Return the [X, Y] coordinate for the center point of the cell that contains the specified text.  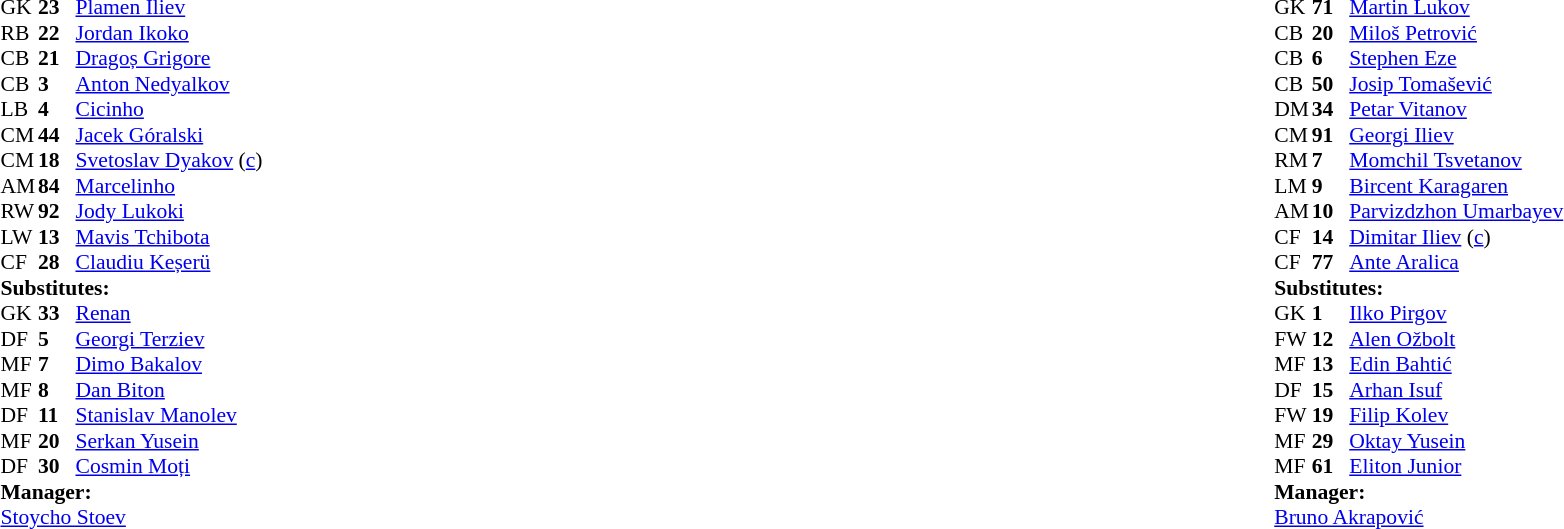
Claudiu Keșerü [170, 263]
91 [1331, 135]
Cosmin Moți [170, 467]
61 [1331, 467]
Jody Lukoki [170, 211]
RW [19, 211]
50 [1331, 84]
Ante Aralica [1456, 263]
11 [57, 415]
Marcelinho [170, 186]
77 [1331, 263]
Dan Biton [170, 390]
9 [1331, 186]
92 [57, 211]
3 [57, 84]
Georgi Terziev [170, 339]
Svetoslav Dyakov (c) [170, 161]
15 [1331, 390]
18 [57, 161]
Jordan Ikoko [170, 33]
Renan [170, 313]
28 [57, 263]
RB [19, 33]
Miloš Petrović [1456, 33]
Petar Vitanov [1456, 109]
RM [1293, 161]
1 [1331, 313]
Edin Bahtić [1456, 365]
Stephen Eze [1456, 59]
22 [57, 33]
Parvizdzhon Umarbayev [1456, 211]
29 [1331, 441]
14 [1331, 237]
Eliton Junior [1456, 467]
Mavis Tchibota [170, 237]
84 [57, 186]
Oktay Yusein [1456, 441]
Cicinho [170, 109]
6 [1331, 59]
12 [1331, 339]
Anton Nedyalkov [170, 84]
Filip Kolev [1456, 415]
21 [57, 59]
Alen Ožbolt [1456, 339]
33 [57, 313]
DM [1293, 109]
34 [1331, 109]
LB [19, 109]
Bircent Karagaren [1456, 186]
Georgi Iliev [1456, 135]
30 [57, 467]
Ilko Pirgov [1456, 313]
Stanislav Manolev [170, 415]
19 [1331, 415]
LM [1293, 186]
44 [57, 135]
Dimo Bakalov [170, 365]
Momchil Tsvetanov [1456, 161]
Dimitar Iliev (c) [1456, 237]
Arhan Isuf [1456, 390]
4 [57, 109]
Jacek Góralski [170, 135]
Dragoș Grigore [170, 59]
Serkan Yusein [170, 441]
Josip Tomašević [1456, 84]
10 [1331, 211]
5 [57, 339]
LW [19, 237]
8 [57, 390]
